For the text-containing cell, return its midpoint in [x, y] coordinate format. 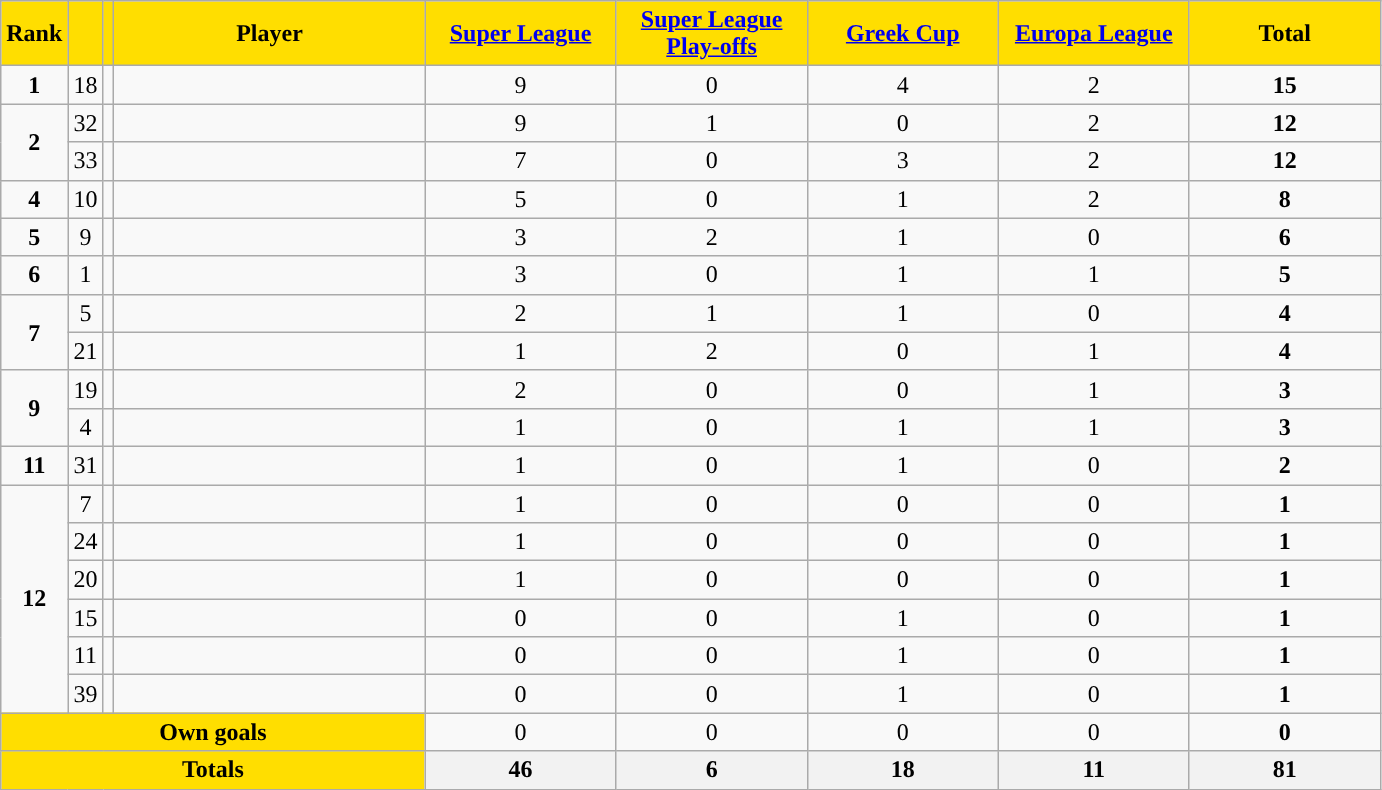
21 [86, 351]
20 [86, 580]
46 [520, 770]
33 [86, 161]
Greek Cup [902, 34]
81 [1284, 770]
Totals [213, 770]
Own goals [213, 732]
Europa League [1094, 34]
Total [1284, 34]
24 [86, 542]
Super League [520, 34]
10 [86, 199]
8 [1284, 199]
Rank [34, 34]
Player [270, 34]
39 [86, 694]
31 [86, 465]
19 [86, 389]
32 [86, 123]
Super League Play-offs [712, 34]
